Detect which cell encompasses the target text, then output its [X, Y] center coordinate. 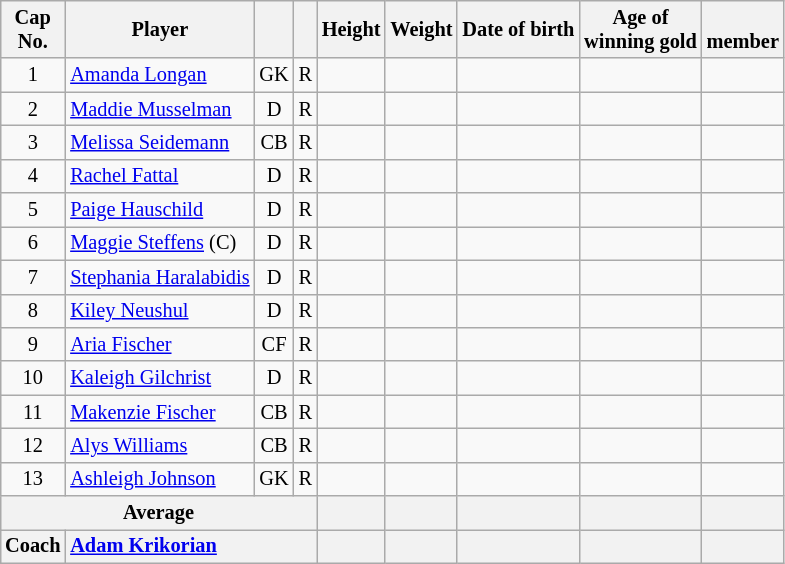
3 [32, 142]
Coach [32, 546]
Kiley Neushul [160, 311]
Kaleigh Gilchrist [160, 378]
Amanda Longan [160, 75]
Height [352, 29]
member [743, 29]
5 [32, 210]
Maddie Musselman [160, 109]
Player [160, 29]
12 [32, 445]
11 [32, 412]
6 [32, 243]
Rachel Fattal [160, 176]
Adam Krikorian [191, 546]
Stephania Haralabidis [160, 277]
Makenzie Fischer [160, 412]
Melissa Seidemann [160, 142]
Aria Fischer [160, 344]
4 [32, 176]
8 [32, 311]
7 [32, 277]
Maggie Steffens (C) [160, 243]
13 [32, 479]
9 [32, 344]
Paige Hauschild [160, 210]
Weight [421, 29]
CF [274, 344]
Ashleigh Johnson [160, 479]
Age ofwinning gold [640, 29]
2 [32, 109]
10 [32, 378]
1 [32, 75]
Alys Williams [160, 445]
Date of birth [518, 29]
CapNo. [32, 29]
Average [158, 513]
